From the cell containing the given text, extract its center point as [x, y] coordinate. 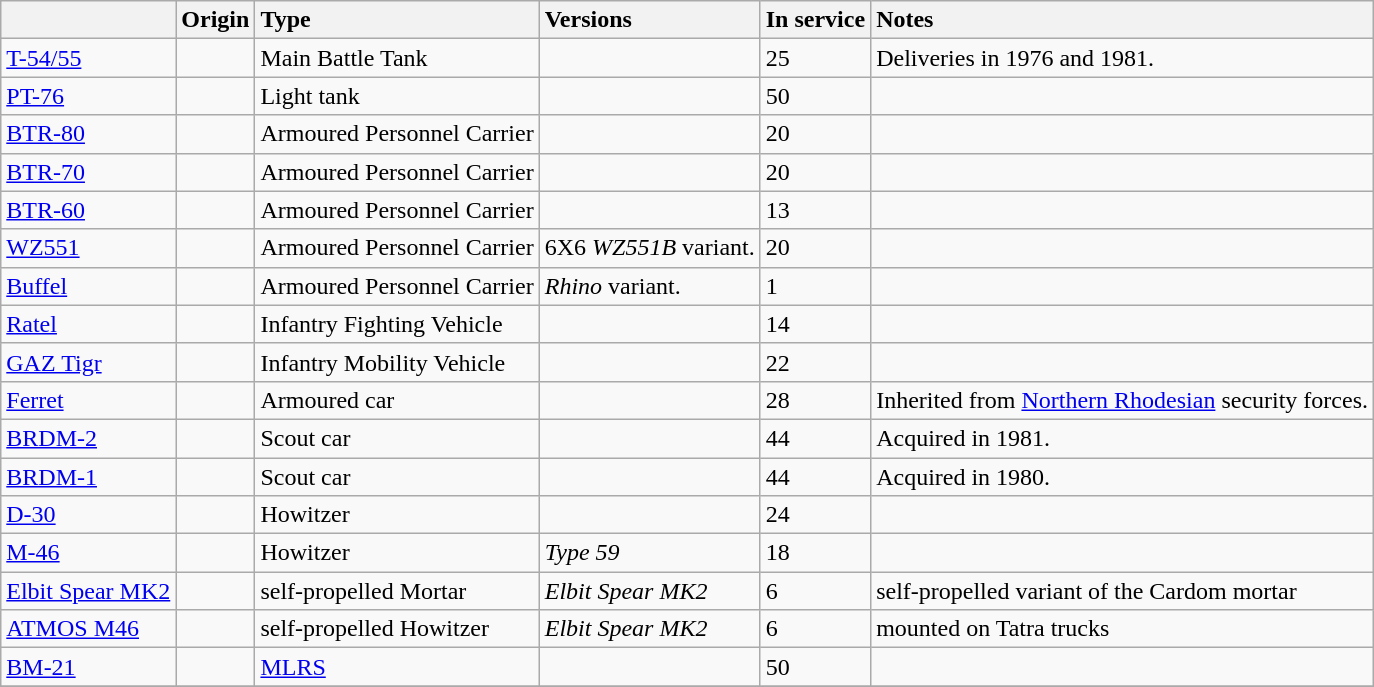
25 [815, 58]
1 [815, 286]
Notes [1122, 20]
Type [397, 20]
Rhino variant. [650, 286]
6X6 WZ551B variant. [650, 248]
28 [815, 400]
Infantry Mobility Vehicle [397, 362]
BRDM-2 [88, 438]
M-46 [88, 553]
Acquired in 1980. [1122, 477]
BTR-60 [88, 210]
WZ551 [88, 248]
Origin [216, 20]
mounted on Tatra trucks [1122, 629]
Versions [650, 20]
D-30 [88, 515]
Deliveries in 1976 and 1981. [1122, 58]
self-propelled variant of the Cardom mortar [1122, 591]
18 [815, 553]
24 [815, 515]
GAZ Tigr [88, 362]
BTR-80 [88, 134]
Armoured car [397, 400]
self-propelled Howitzer [397, 629]
Acquired in 1981. [1122, 438]
BM-21 [88, 667]
T-54/55 [88, 58]
14 [815, 324]
ATMOS M46 [88, 629]
Main Battle Tank [397, 58]
self-propelled Mortar [397, 591]
Buffel [88, 286]
Type 59 [650, 553]
22 [815, 362]
Inherited from Northern Rhodesian security forces. [1122, 400]
BTR-70 [88, 172]
MLRS [397, 667]
Light tank [397, 96]
PT-76 [88, 96]
13 [815, 210]
BRDM-1 [88, 477]
In service [815, 20]
Ratel [88, 324]
Infantry Fighting Vehicle [397, 324]
Ferret [88, 400]
